Detect which cell encompasses the target text, then output its [x, y] center coordinate. 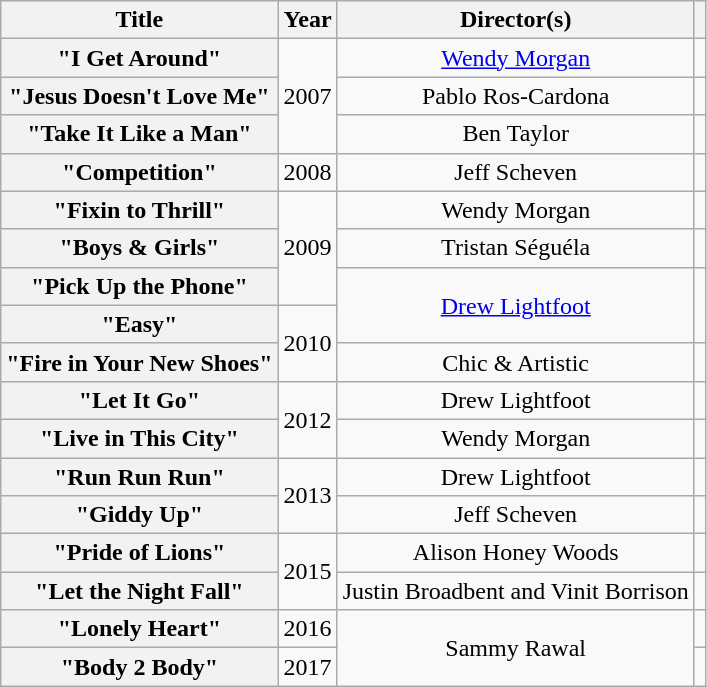
"Run Run Run" [140, 477]
Chic & Artistic [516, 362]
Director(s) [516, 20]
2013 [308, 496]
2012 [308, 419]
"Boys & Girls" [140, 248]
"Let It Go" [140, 400]
"Fixin to Thrill" [140, 210]
"Jesus Doesn't Love Me" [140, 96]
2008 [308, 172]
"Giddy Up" [140, 515]
2010 [308, 343]
Ben Taylor [516, 134]
Title [140, 20]
"Pride of Lions" [140, 553]
"Easy" [140, 324]
"Take It Like a Man" [140, 134]
Alison Honey Woods [516, 553]
2016 [308, 629]
Pablo Ros-Cardona [516, 96]
Tristan Séguéla [516, 248]
Year [308, 20]
2009 [308, 248]
"Body 2 Body" [140, 667]
2017 [308, 667]
"Fire in Your New Shoes" [140, 362]
"Lonely Heart" [140, 629]
Sammy Rawal [516, 648]
"Competition" [140, 172]
"Pick Up the Phone" [140, 286]
"Let the Night Fall" [140, 591]
Justin Broadbent and Vinit Borrison [516, 591]
"I Get Around" [140, 58]
2007 [308, 96]
"Live in This City" [140, 438]
2015 [308, 572]
